Search for the cell housing the specified text and yield its (x, y) center coordinate. 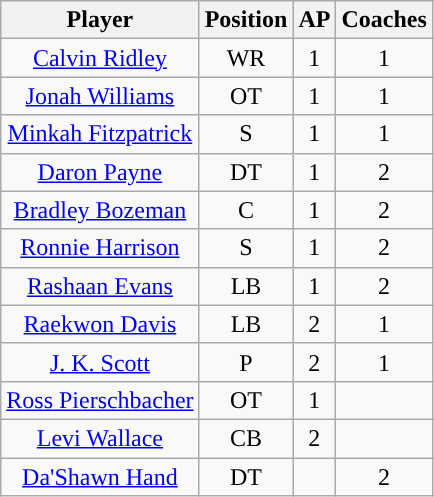
Ronnie Harrison (100, 248)
Coaches (384, 20)
Daron Payne (100, 172)
Bradley Bozeman (100, 210)
Calvin Ridley (100, 58)
AP (314, 20)
Jonah Williams (100, 96)
Rashaan Evans (100, 286)
Levi Wallace (100, 438)
Minkah Fitzpatrick (100, 134)
Ross Pierschbacher (100, 400)
Player (100, 20)
J. K. Scott (100, 362)
P (246, 362)
Raekwon Davis (100, 324)
Da'Shawn Hand (100, 477)
C (246, 210)
CB (246, 438)
WR (246, 58)
Position (246, 20)
